For the text-containing cell, return its midpoint in (X, Y) coordinate format. 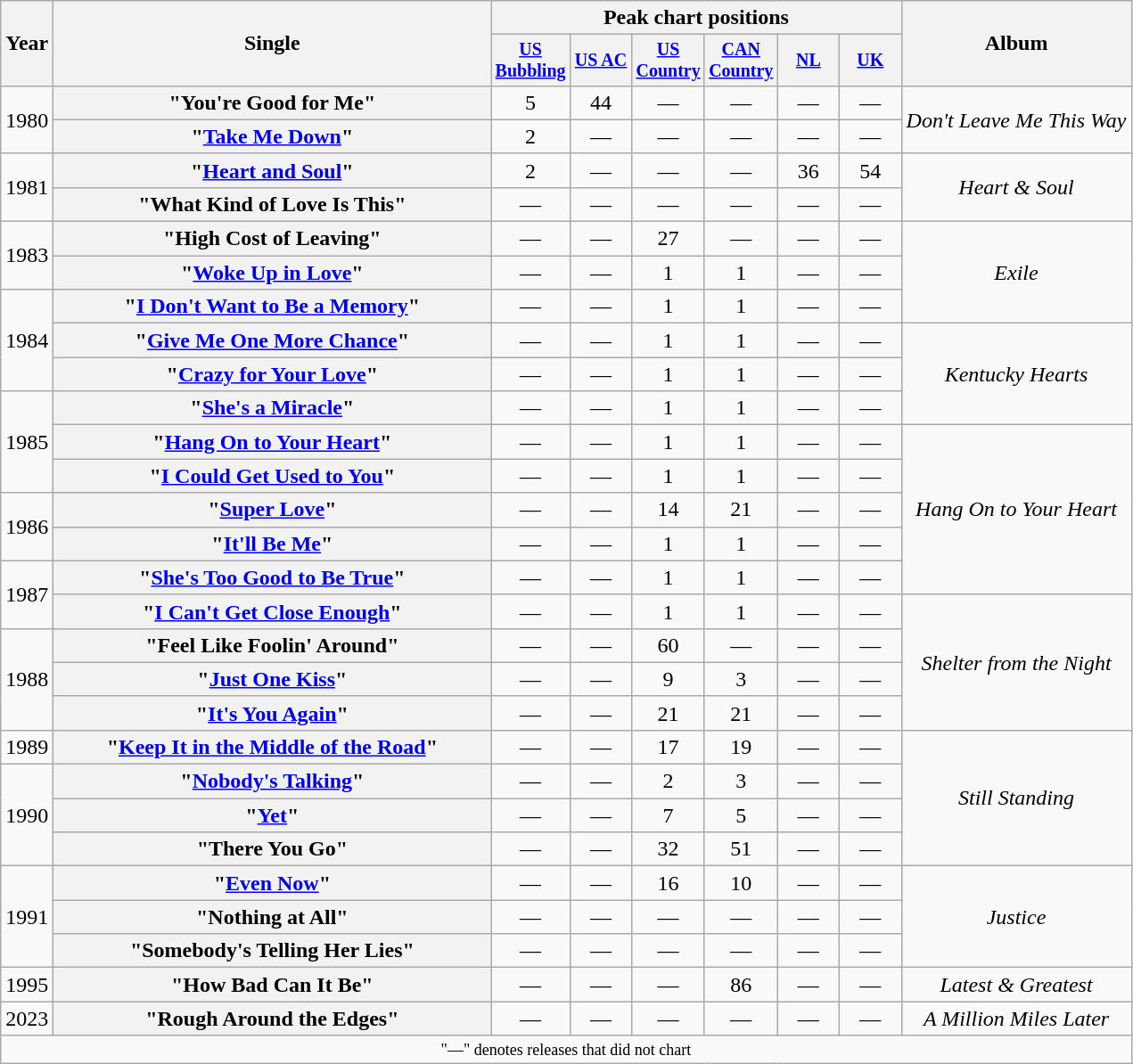
"There You Go" (273, 849)
1980 (27, 119)
"Somebody's Telling Her Lies" (273, 951)
32 (669, 849)
1990 (27, 815)
US Country (669, 61)
1995 (27, 985)
Heart & Soul (1016, 187)
"You're Good for Me" (273, 102)
"She's Too Good to Be True" (273, 577)
14 (669, 510)
86 (741, 985)
1981 (27, 187)
1989 (27, 747)
1984 (27, 340)
54 (870, 170)
2023 (27, 1019)
27 (669, 239)
16 (669, 883)
51 (741, 849)
"Keep It in the Middle of the Road" (273, 747)
"—" denotes releases that did not chart (566, 1050)
1987 (27, 594)
Don't Leave Me This Way (1016, 119)
"Nothing at All" (273, 917)
Justice (1016, 917)
"Take Me Down" (273, 136)
"Woke Up in Love" (273, 273)
A Million Miles Later (1016, 1019)
US Bubbling (530, 61)
NL (808, 61)
"Rough Around the Edges" (273, 1019)
Single (273, 44)
1991 (27, 917)
7 (669, 815)
"I Can't Get Close Enough" (273, 611)
36 (808, 170)
1983 (27, 256)
10 (741, 883)
US AC (601, 61)
19 (741, 747)
"Heart and Soul" (273, 170)
17 (669, 747)
"Give Me One More Chance" (273, 340)
"High Cost of Leaving" (273, 239)
"Hang On to Your Heart" (273, 442)
Latest & Greatest (1016, 985)
Hang On to Your Heart (1016, 510)
Shelter from the Night (1016, 662)
"I Don't Want to Be a Memory" (273, 307)
Kentucky Hearts (1016, 374)
"I Could Get Used to You" (273, 476)
Exile (1016, 273)
1988 (27, 679)
1985 (27, 442)
"Feel Like Foolin' Around" (273, 645)
9 (669, 679)
"Super Love" (273, 510)
"Even Now" (273, 883)
Year (27, 44)
"Crazy for Your Love" (273, 374)
CAN Country (741, 61)
60 (669, 645)
"Just One Kiss" (273, 679)
"It's You Again" (273, 713)
Album (1016, 44)
"It'll Be Me" (273, 544)
1986 (27, 527)
UK (870, 61)
Still Standing (1016, 798)
"Nobody's Talking" (273, 782)
44 (601, 102)
"What Kind of Love Is This" (273, 204)
"Yet" (273, 815)
"She's a Miracle" (273, 408)
Peak chart positions (696, 18)
"How Bad Can It Be" (273, 985)
